Capture the cell that displays the provided text and extract its [X, Y] central coordinate. 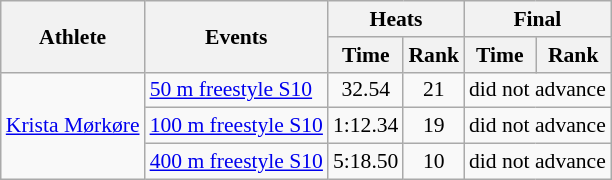
Athlete [73, 36]
19 [434, 126]
5:18.50 [366, 162]
10 [434, 162]
Krista Mørkøre [73, 126]
100 m freestyle S10 [236, 126]
50 m freestyle S10 [236, 90]
Final [538, 19]
400 m freestyle S10 [236, 162]
Heats [396, 19]
1:12.34 [366, 126]
32.54 [366, 90]
Events [236, 36]
21 [434, 90]
